For the text-containing cell, return its midpoint in (X, Y) coordinate format. 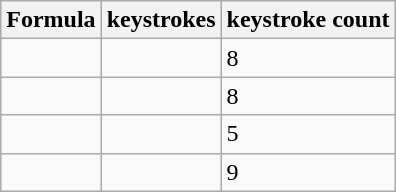
9 (308, 172)
keystrokes (161, 20)
Formula (51, 20)
5 (308, 134)
keystroke count (308, 20)
